Return the (X, Y) coordinate for the center point of the cell that contains the specified text.  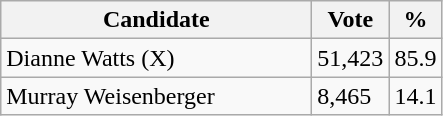
Candidate (156, 20)
Vote (350, 20)
% (416, 20)
85.9 (416, 58)
Dianne Watts (X) (156, 58)
51,423 (350, 58)
8,465 (350, 96)
14.1 (416, 96)
Murray Weisenberger (156, 96)
